Scan for the cell matching the given text and deliver its (X, Y) coordinate at center. 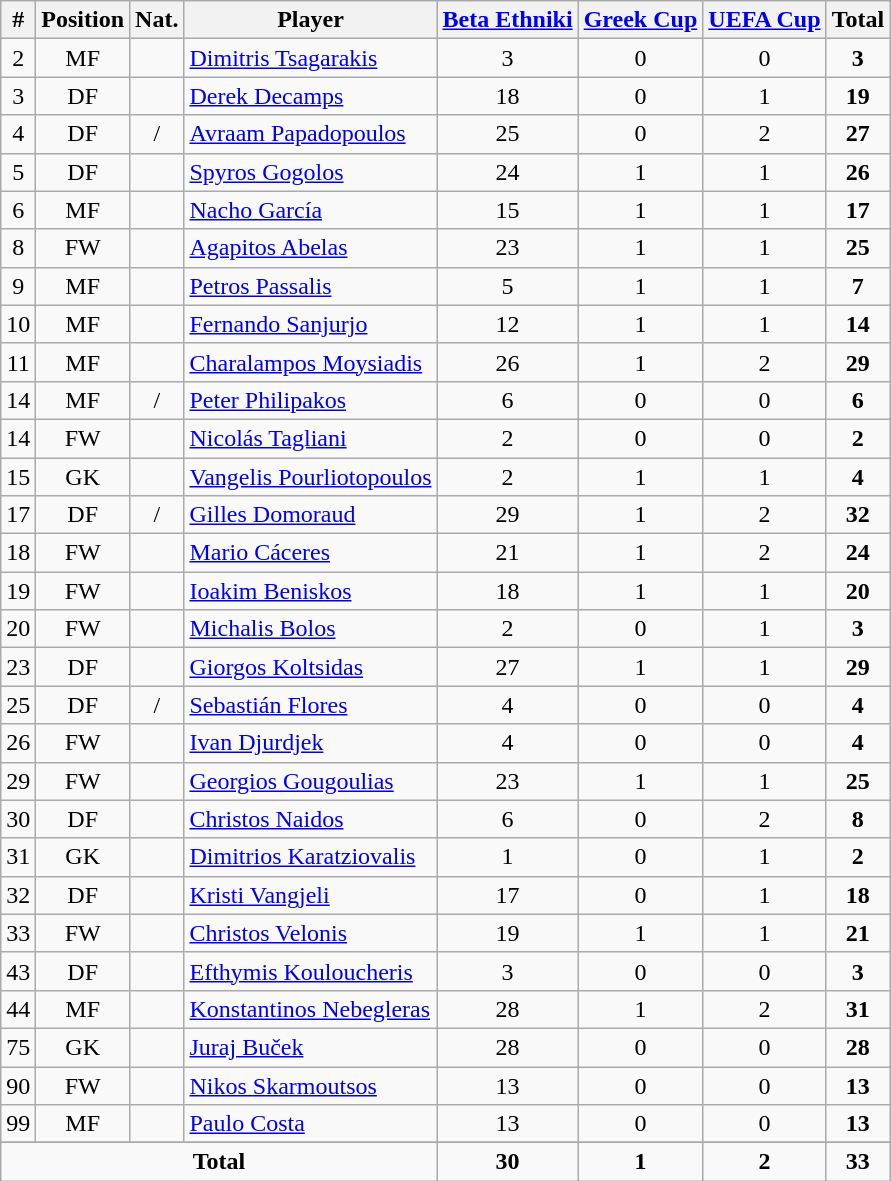
Konstantinos Nebegleras (310, 1009)
Sebastián Flores (310, 705)
UEFA Cup (764, 20)
Nat. (157, 20)
Ioakim Beniskos (310, 591)
Charalampos Moysiadis (310, 362)
Avraam Papadopoulos (310, 134)
Greek Cup (640, 20)
Juraj Buček (310, 1047)
43 (18, 971)
Beta Ethniki (508, 20)
Player (310, 20)
Spyros Gogolos (310, 172)
Ivan Djurdjek (310, 743)
Petros Passalis (310, 286)
Dimitrios Karatziovalis (310, 857)
Georgios Gougoulias (310, 781)
44 (18, 1009)
Agapitos Abelas (310, 248)
12 (508, 324)
9 (18, 286)
Michalis Bolos (310, 629)
Mario Cáceres (310, 553)
Christos Velonis (310, 933)
Nicolás Tagliani (310, 438)
# (18, 20)
Nikos Skarmoutsos (310, 1085)
Derek Decamps (310, 96)
Fernando Sanjurjo (310, 324)
Christos Naidos (310, 819)
Position (83, 20)
Vangelis Pourliotopoulos (310, 477)
7 (858, 286)
Giorgos Koltsidas (310, 667)
11 (18, 362)
Kristi Vangjeli (310, 895)
Peter Philipakos (310, 400)
75 (18, 1047)
Paulo Costa (310, 1124)
90 (18, 1085)
Nacho García (310, 210)
Dimitris Tsagarakis (310, 58)
Efthymis Kouloucheris (310, 971)
Gilles Domoraud (310, 515)
99 (18, 1124)
10 (18, 324)
